Output the (x, y) coordinate of the center of the cell containing the given text.  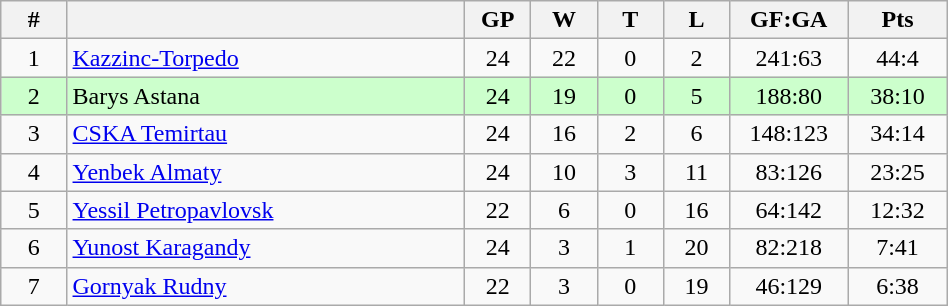
34:14 (898, 134)
148:123 (789, 134)
Pts (898, 20)
GP (498, 20)
10 (564, 172)
Barys Astana (266, 96)
188:80 (789, 96)
11 (696, 172)
46:129 (789, 286)
T (630, 20)
Yessil Petropavlovsk (266, 210)
GF:GA (789, 20)
Yunost Karagandy (266, 248)
20 (696, 248)
7 (34, 286)
12:32 (898, 210)
# (34, 20)
4 (34, 172)
241:63 (789, 58)
W (564, 20)
38:10 (898, 96)
64:142 (789, 210)
Gornyak Rudny (266, 286)
Yenbek Almaty (266, 172)
82:218 (789, 248)
44:4 (898, 58)
6:38 (898, 286)
7:41 (898, 248)
23:25 (898, 172)
CSKA Temirtau (266, 134)
Kazzinc-Torpedo (266, 58)
L (696, 20)
83:126 (789, 172)
